Output the [X, Y] coordinate of the center of the cell containing the given text.  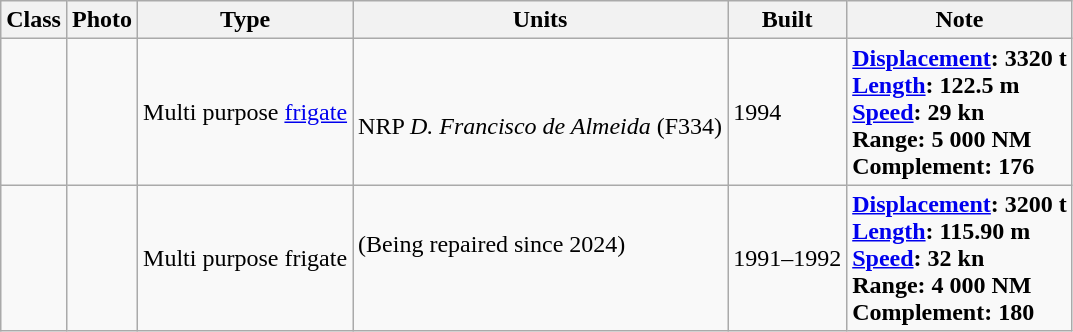
Built [788, 20]
NRP D. Francisco de Almeida (F334) [540, 112]
(Being repaired since 2024) [540, 258]
Displacement: 3200 tLength: 115.90 mSpeed: 32 knRange: 4 000 NMComplement: 180 [960, 258]
Photo [102, 20]
Class [34, 20]
Note [960, 20]
1994 [788, 112]
Units [540, 20]
Type [246, 20]
1991–1992 [788, 258]
Displacement: 3320 tLength: 122.5 mSpeed: 29 knRange: 5 000 NMComplement: 176 [960, 112]
